Capture the cell that displays the provided text and extract its (x, y) central coordinate. 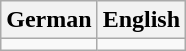
English (141, 20)
German (49, 20)
